Identify which cell holds the provided text, then report its (X, Y) central coordinate. 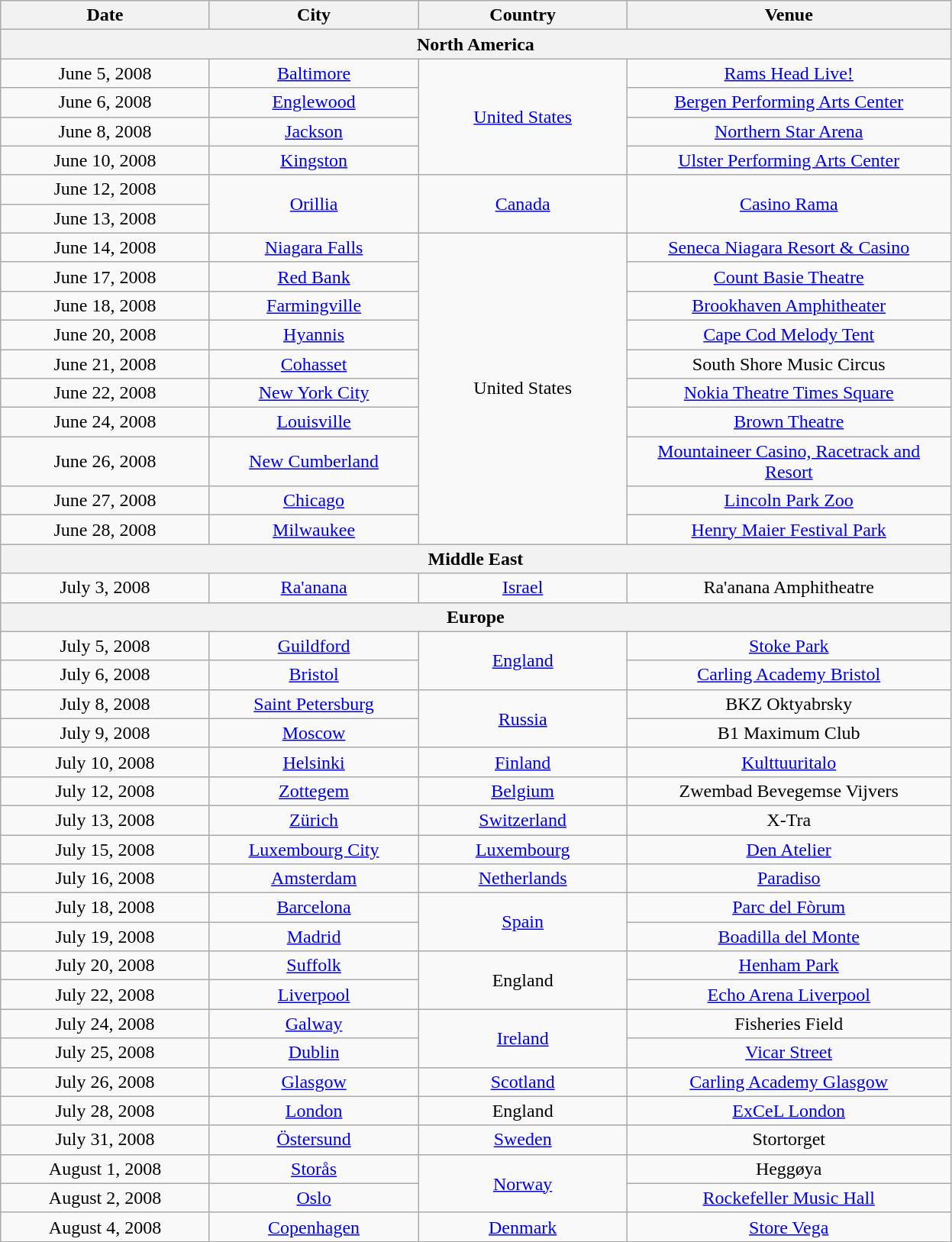
July 28, 2008 (105, 1111)
Carling Academy Bristol (789, 675)
July 6, 2008 (105, 675)
BKZ Oktyabrsky (789, 704)
August 4, 2008 (105, 1227)
July 9, 2008 (105, 733)
Denmark (523, 1227)
June 22, 2008 (105, 393)
Luxembourg City (314, 850)
June 12, 2008 (105, 189)
Carling Academy Glasgow (789, 1082)
Country (523, 15)
Fisheries Field (789, 1024)
Heggøya (789, 1169)
Netherlands (523, 879)
July 31, 2008 (105, 1140)
July 24, 2008 (105, 1024)
June 8, 2008 (105, 131)
Rams Head Live! (789, 73)
Galway (314, 1024)
Mountaineer Casino, Racetrack and Resort (789, 461)
June 21, 2008 (105, 364)
July 10, 2008 (105, 762)
June 20, 2008 (105, 334)
Cohasset (314, 364)
Norway (523, 1183)
X-Tra (789, 820)
June 27, 2008 (105, 501)
Canada (523, 204)
Sweden (523, 1140)
New York City (314, 393)
July 15, 2008 (105, 850)
Rockefeller Music Hall (789, 1198)
Amsterdam (314, 879)
Farmingville (314, 305)
Hyannis (314, 334)
June 28, 2008 (105, 530)
Milwaukee (314, 530)
Helsinki (314, 762)
June 17, 2008 (105, 276)
July 25, 2008 (105, 1053)
B1 Maximum Club (789, 733)
Storås (314, 1169)
Echo Arena Liverpool (789, 995)
Stortorget (789, 1140)
June 26, 2008 (105, 461)
Belgium (523, 791)
Dublin (314, 1053)
Ra'anana Amphitheatre (789, 588)
Liverpool (314, 995)
August 2, 2008 (105, 1198)
July 3, 2008 (105, 588)
Scotland (523, 1082)
June 14, 2008 (105, 247)
Israel (523, 588)
Henry Maier Festival Park (789, 530)
Barcelona (314, 908)
June 24, 2008 (105, 422)
Nokia Theatre Times Square (789, 393)
July 22, 2008 (105, 995)
Madrid (314, 937)
Europe (476, 617)
Henham Park (789, 966)
Cape Cod Melody Tent (789, 334)
Zwembad Bevegemse Vijvers (789, 791)
Glasgow (314, 1082)
Brookhaven Amphitheater (789, 305)
July 5, 2008 (105, 646)
Count Basie Theatre (789, 276)
July 8, 2008 (105, 704)
Saint Petersburg (314, 704)
Venue (789, 15)
North America (476, 44)
June 6, 2008 (105, 102)
Kingston (314, 160)
Luxembourg (523, 850)
Kulttuuritalo (789, 762)
Parc del Fòrum (789, 908)
New Cumberland (314, 461)
August 1, 2008 (105, 1169)
Oslo (314, 1198)
Middle East (476, 559)
July 26, 2008 (105, 1082)
Paradiso (789, 879)
ExCeL London (789, 1111)
Finland (523, 762)
Ra'anana (314, 588)
Casino Rama (789, 204)
Bristol (314, 675)
July 20, 2008 (105, 966)
Suffolk (314, 966)
July 19, 2008 (105, 937)
July 18, 2008 (105, 908)
June 18, 2008 (105, 305)
Copenhagen (314, 1227)
July 13, 2008 (105, 820)
Baltimore (314, 73)
City (314, 15)
Louisville (314, 422)
Ulster Performing Arts Center (789, 160)
Vicar Street (789, 1053)
Östersund (314, 1140)
Northern Star Arena (789, 131)
Englewood (314, 102)
Ireland (523, 1038)
Chicago (314, 501)
Boadilla del Monte (789, 937)
July 12, 2008 (105, 791)
Zottegem (314, 791)
July 16, 2008 (105, 879)
Store Vega (789, 1227)
Switzerland (523, 820)
Brown Theatre (789, 422)
South Shore Music Circus (789, 364)
Spain (523, 922)
Guildford (314, 646)
Moscow (314, 733)
London (314, 1111)
Date (105, 15)
Niagara Falls (314, 247)
Zürich (314, 820)
June 10, 2008 (105, 160)
Red Bank (314, 276)
Jackson (314, 131)
June 5, 2008 (105, 73)
June 13, 2008 (105, 218)
Orillia (314, 204)
Seneca Niagara Resort & Casino (789, 247)
Stoke Park (789, 646)
Bergen Performing Arts Center (789, 102)
Lincoln Park Zoo (789, 501)
Russia (523, 718)
Den Atelier (789, 850)
